Output the (X, Y) coordinate of the center of the cell containing the given text.  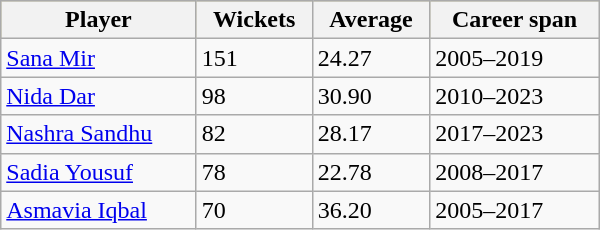
Wickets (254, 20)
22.78 (371, 172)
78 (254, 172)
2005–2019 (514, 58)
Nida Dar (98, 96)
Nashra Sandhu (98, 134)
28.17 (371, 134)
Sana Mir (98, 58)
36.20 (371, 210)
2005–2017 (514, 210)
82 (254, 134)
151 (254, 58)
Career span (514, 20)
2008–2017 (514, 172)
Asmavia Iqbal (98, 210)
Player (98, 20)
30.90 (371, 96)
Sadia Yousuf (98, 172)
70 (254, 210)
2017–2023 (514, 134)
98 (254, 96)
Average (371, 20)
2010–2023 (514, 96)
24.27 (371, 58)
